Detect which cell encompasses the target text, then output its (x, y) center coordinate. 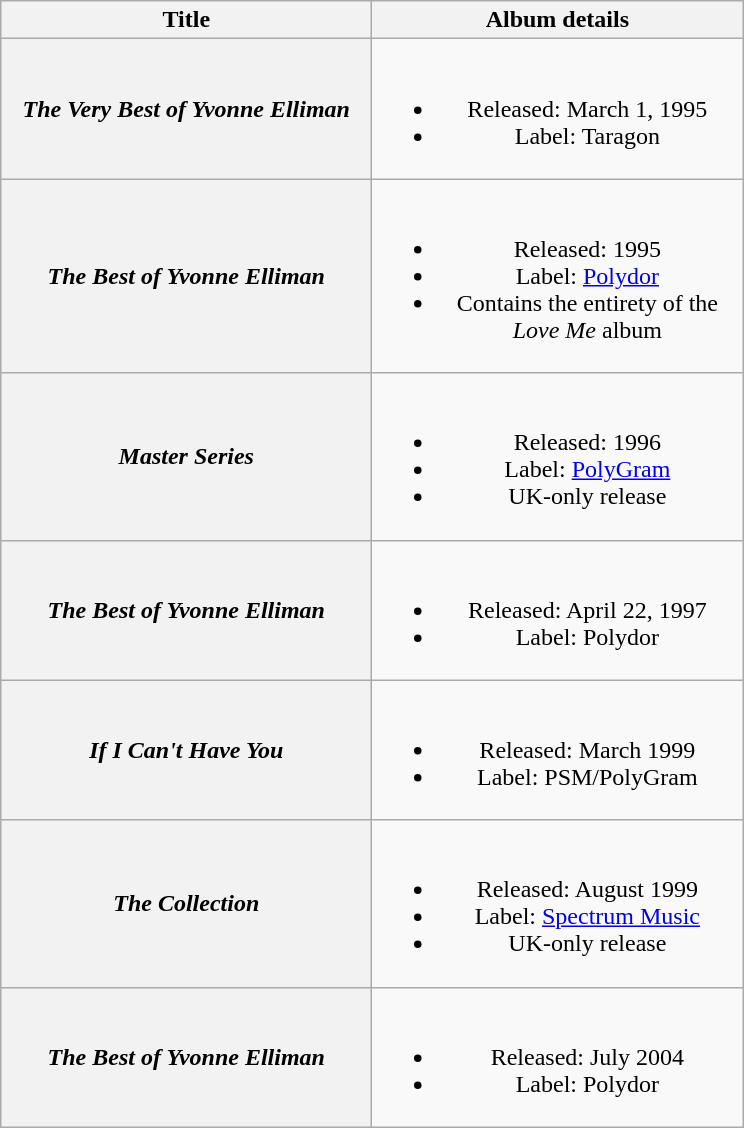
The Collection (186, 904)
Released: 1996Label: PolyGramUK-only release (558, 456)
Released: July 2004Label: Polydor (558, 1057)
Released: August 1999Label: Spectrum MusicUK-only release (558, 904)
Title (186, 20)
Released: April 22, 1997Label: Polydor (558, 610)
Released: March 1999Label: PSM/PolyGram (558, 750)
Album details (558, 20)
Master Series (186, 456)
Released: 1995Label: PolydorContains the entirety of the Love Me album (558, 276)
If I Can't Have You (186, 750)
The Very Best of Yvonne Elliman (186, 109)
Released: March 1, 1995Label: Taragon (558, 109)
